Find where the given text appears and provide that cell's center as (x, y) coordinate. 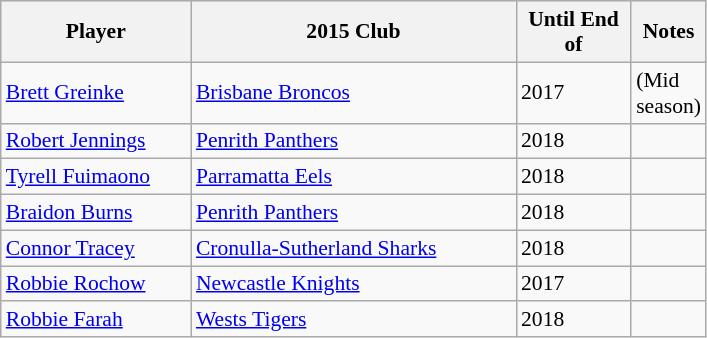
Cronulla-Sutherland Sharks (354, 248)
Robbie Rochow (96, 284)
Until End of (574, 32)
Parramatta Eels (354, 177)
2015 Club (354, 32)
Newcastle Knights (354, 284)
Tyrell Fuimaono (96, 177)
Brisbane Broncos (354, 92)
Robbie Farah (96, 320)
Brett Greinke (96, 92)
Wests Tigers (354, 320)
Connor Tracey (96, 248)
Player (96, 32)
Robert Jennings (96, 141)
(Mid season) (668, 92)
Braidon Burns (96, 213)
Notes (668, 32)
